Return (x, y) of the center of cell containing provided text 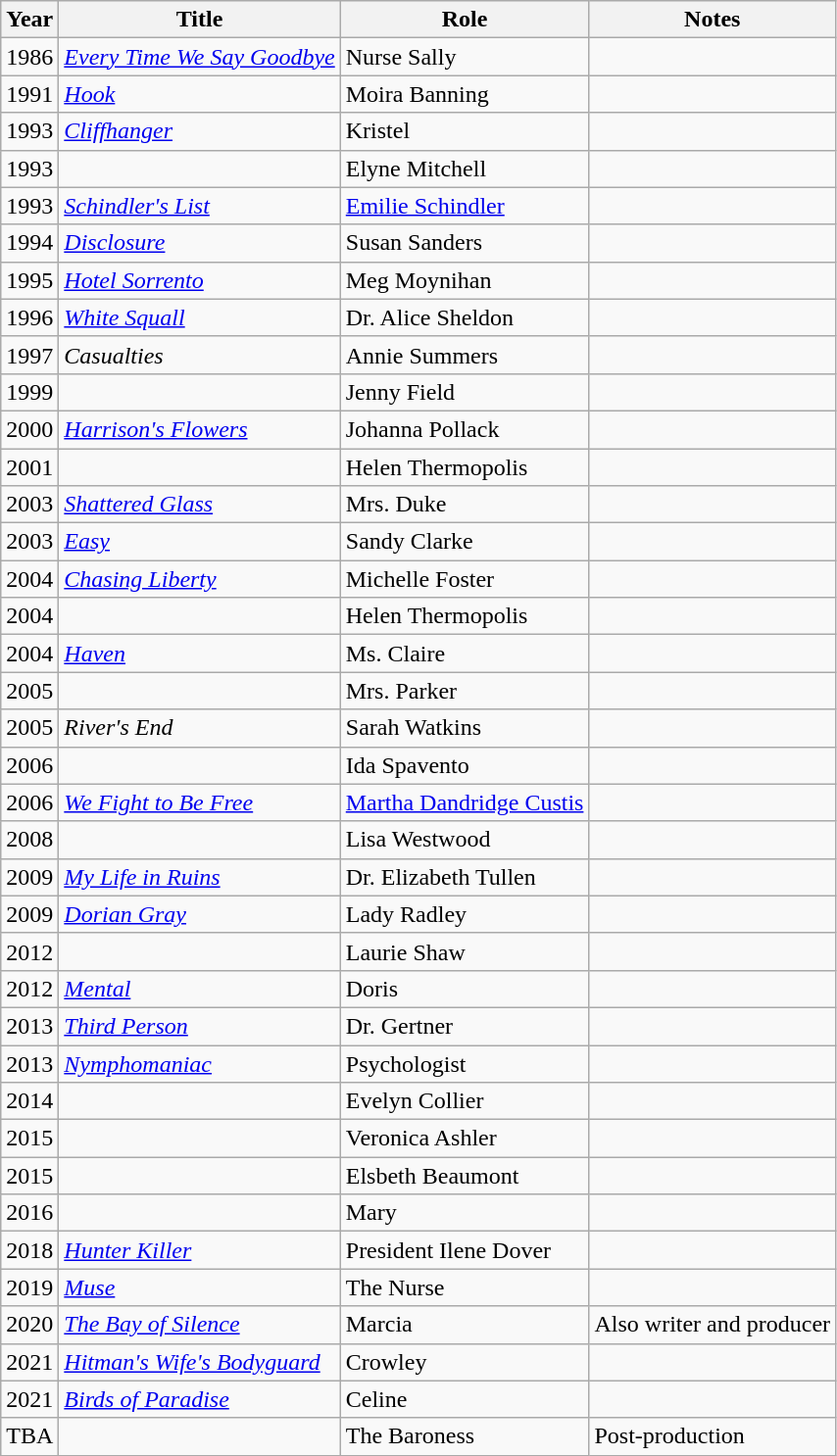
Cliffhanger (200, 131)
We Fight to Be Free (200, 802)
Role (465, 20)
Mary (465, 1213)
Ms. Claire (465, 654)
Doris (465, 989)
2000 (29, 429)
Hook (200, 94)
Birds of Paradise (200, 1399)
The Nurse (465, 1287)
Also writer and producer (713, 1325)
The Baroness (465, 1436)
1997 (29, 355)
Casualties (200, 355)
Dr. Gertner (465, 1026)
Hotel Sorrento (200, 280)
Chasing Liberty (200, 579)
Schindler's List (200, 206)
Evelyn Collier (465, 1101)
1994 (29, 243)
Veronica Ashler (465, 1139)
1986 (29, 57)
Johanna Pollack (465, 429)
Martha Dandridge Custis (465, 802)
Elyne Mitchell (465, 169)
Easy (200, 542)
2020 (29, 1325)
Marcia (465, 1325)
Lady Radley (465, 914)
2019 (29, 1287)
2016 (29, 1213)
2014 (29, 1101)
Sandy Clarke (465, 542)
Susan Sanders (465, 243)
Michelle Foster (465, 579)
1991 (29, 94)
Nurse Sally (465, 57)
Haven (200, 654)
President Ilene Dover (465, 1250)
Meg Moynihan (465, 280)
1999 (29, 392)
2018 (29, 1250)
Third Person (200, 1026)
1995 (29, 280)
Moira Banning (465, 94)
Dr. Alice Sheldon (465, 317)
The Bay of Silence (200, 1325)
Nymphomaniac (200, 1063)
Post-production (713, 1436)
Dorian Gray (200, 914)
Hunter Killer (200, 1250)
Jenny Field (465, 392)
Sarah Watkins (465, 728)
Harrison's Flowers (200, 429)
Muse (200, 1287)
Year (29, 20)
2001 (29, 467)
Title (200, 20)
Ida Spavento (465, 765)
Elsbeth Beaumont (465, 1176)
Shattered Glass (200, 505)
Dr. Elizabeth Tullen (465, 877)
Hitman's Wife's Bodyguard (200, 1362)
Mental (200, 989)
Mrs. Duke (465, 505)
My Life in Ruins (200, 877)
White Squall (200, 317)
Annie Summers (465, 355)
1996 (29, 317)
Celine (465, 1399)
2008 (29, 840)
Disclosure (200, 243)
Psychologist (465, 1063)
TBA (29, 1436)
River's End (200, 728)
Emilie Schindler (465, 206)
Kristel (465, 131)
Laurie Shaw (465, 951)
Lisa Westwood (465, 840)
Every Time We Say Goodbye (200, 57)
Notes (713, 20)
Mrs. Parker (465, 691)
Crowley (465, 1362)
